From the cell containing the given text, extract its center point as (x, y) coordinate. 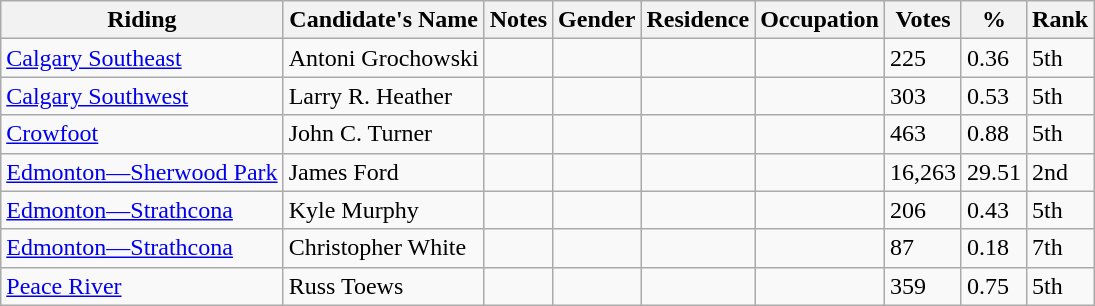
0.36 (994, 58)
Russ Toews (384, 286)
Notes (518, 20)
Kyle Murphy (384, 210)
Votes (922, 20)
7th (1060, 248)
Gender (597, 20)
Edmonton—Sherwood Park (142, 172)
359 (922, 286)
James Ford (384, 172)
Crowfoot (142, 134)
Calgary Southeast (142, 58)
Antoni Grochowski (384, 58)
Rank (1060, 20)
463 (922, 134)
Peace River (142, 286)
Larry R. Heather (384, 96)
Residence (698, 20)
% (994, 20)
Candidate's Name (384, 20)
0.18 (994, 248)
206 (922, 210)
87 (922, 248)
Riding (142, 20)
0.75 (994, 286)
16,263 (922, 172)
225 (922, 58)
0.88 (994, 134)
2nd (1060, 172)
Calgary Southwest (142, 96)
303 (922, 96)
Occupation (820, 20)
0.53 (994, 96)
0.43 (994, 210)
Christopher White (384, 248)
29.51 (994, 172)
John C. Turner (384, 134)
